Find where the given text appears and provide that cell's center as [X, Y] coordinate. 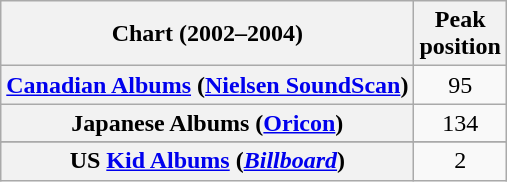
Peakposition [460, 34]
Japanese Albums (Oricon) [208, 123]
134 [460, 123]
Chart (2002–2004) [208, 34]
US Kid Albums (Billboard) [208, 161]
2 [460, 161]
Canadian Albums (Nielsen SoundScan) [208, 85]
95 [460, 85]
